Scan for the cell matching the given text and deliver its [X, Y] coordinate at center. 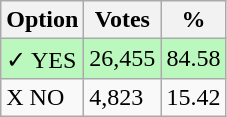
84.58 [194, 59]
X NO [42, 97]
Option [42, 20]
Votes [122, 20]
% [194, 20]
26,455 [122, 59]
✓ YES [42, 59]
4,823 [122, 97]
15.42 [194, 97]
